Extract the (X, Y) coordinate from the center of the cell holding the provided text.  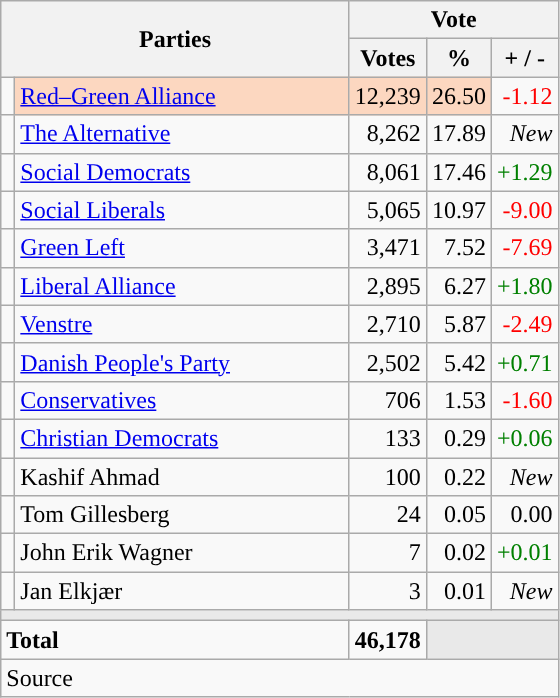
0.29 (458, 438)
+0.06 (524, 438)
+1.80 (524, 286)
7.52 (458, 248)
Christian Democrats (182, 438)
2,895 (388, 286)
5.42 (458, 362)
0.22 (458, 477)
+ / - (524, 58)
Source (280, 678)
Social Democrats (182, 172)
3 (388, 591)
706 (388, 400)
0.01 (458, 591)
26.50 (458, 96)
Jan Elkjær (182, 591)
3,471 (388, 248)
Total (176, 640)
0.02 (458, 553)
Green Left (182, 248)
2,710 (388, 324)
-2.49 (524, 324)
7 (388, 553)
46,178 (388, 640)
Conservatives (182, 400)
The Alternative (182, 134)
-7.69 (524, 248)
+0.01 (524, 553)
10.97 (458, 210)
+0.71 (524, 362)
1.53 (458, 400)
8,061 (388, 172)
-9.00 (524, 210)
John Erik Wagner (182, 553)
Kashif Ahmad (182, 477)
-1.12 (524, 96)
133 (388, 438)
12,239 (388, 96)
Danish People's Party (182, 362)
17.46 (458, 172)
Vote (454, 20)
8,262 (388, 134)
Venstre (182, 324)
Liberal Alliance (182, 286)
Votes (388, 58)
% (458, 58)
Red–Green Alliance (182, 96)
5,065 (388, 210)
100 (388, 477)
24 (388, 515)
+1.29 (524, 172)
Social Liberals (182, 210)
5.87 (458, 324)
-1.60 (524, 400)
6.27 (458, 286)
Tom Gillesberg (182, 515)
0.00 (524, 515)
0.05 (458, 515)
17.89 (458, 134)
Parties (176, 39)
2,502 (388, 362)
